Locate the cell with the specified text and output its (x, y) center coordinate. 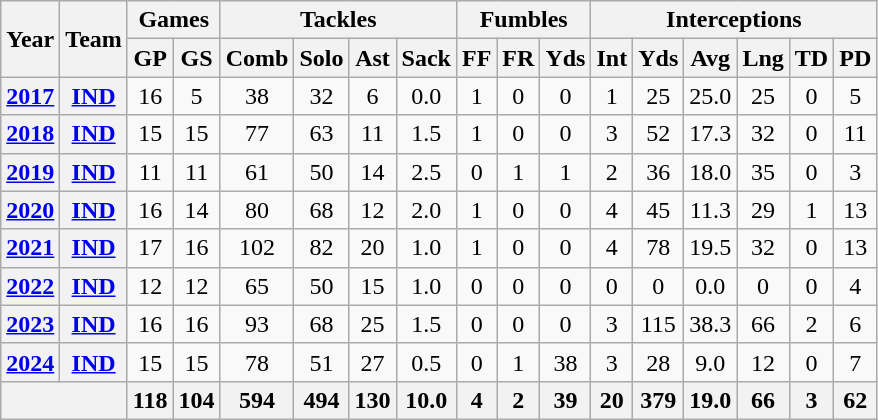
Lng (763, 58)
2021 (30, 248)
19.5 (710, 248)
39 (566, 400)
7 (856, 362)
0.5 (426, 362)
118 (150, 400)
594 (257, 400)
18.0 (710, 172)
FR (518, 58)
Team (94, 39)
494 (322, 400)
Year (30, 39)
115 (658, 324)
Int (612, 58)
Tackles (338, 20)
379 (658, 400)
19.0 (710, 400)
2.5 (426, 172)
63 (322, 134)
Sack (426, 58)
2023 (30, 324)
27 (372, 362)
65 (257, 286)
Fumbles (524, 20)
51 (322, 362)
102 (257, 248)
2017 (30, 96)
PD (856, 58)
35 (763, 172)
10.0 (426, 400)
104 (196, 400)
45 (658, 210)
82 (322, 248)
80 (257, 210)
FF (476, 58)
25.0 (710, 96)
38.3 (710, 324)
130 (372, 400)
61 (257, 172)
GS (196, 58)
29 (763, 210)
9.0 (710, 362)
Solo (322, 58)
TD (811, 58)
GP (150, 58)
2020 (30, 210)
2018 (30, 134)
Comb (257, 58)
17 (150, 248)
93 (257, 324)
Avg (710, 58)
52 (658, 134)
28 (658, 362)
2.0 (426, 210)
2019 (30, 172)
36 (658, 172)
Ast (372, 58)
2024 (30, 362)
Games (174, 20)
Interceptions (734, 20)
77 (257, 134)
11.3 (710, 210)
2022 (30, 286)
62 (856, 400)
17.3 (710, 134)
